Detect which cell encompasses the target text, then output its (X, Y) center coordinate. 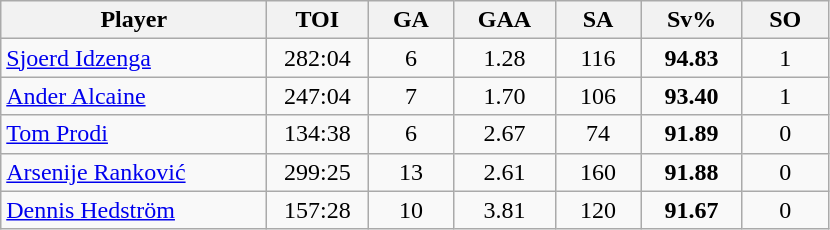
91.89 (692, 134)
160 (598, 172)
116 (598, 58)
247:04 (318, 96)
Player (134, 20)
93.40 (692, 96)
74 (598, 134)
299:25 (318, 172)
Dennis Hedström (134, 210)
3.81 (504, 210)
91.88 (692, 172)
Tom Prodi (134, 134)
Ander Alcaine (134, 96)
282:04 (318, 58)
2.67 (504, 134)
13 (411, 172)
GAA (504, 20)
7 (411, 96)
GA (411, 20)
134:38 (318, 134)
SA (598, 20)
120 (598, 210)
106 (598, 96)
157:28 (318, 210)
1.70 (504, 96)
Arsenije Ranković (134, 172)
1.28 (504, 58)
SO (785, 20)
Sjoerd Idzenga (134, 58)
TOI (318, 20)
2.61 (504, 172)
10 (411, 210)
94.83 (692, 58)
Sv% (692, 20)
91.67 (692, 210)
